For the text-containing cell, return its midpoint in (x, y) coordinate format. 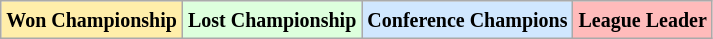
Lost Championship (272, 20)
Won Championship (92, 20)
Conference Champions (468, 20)
League Leader (642, 20)
